Return the (x, y) coordinate for the center point of the cell that contains the specified text.  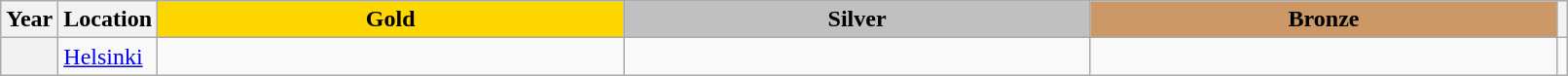
Helsinki (108, 57)
Gold (391, 19)
Bronze (1324, 19)
Silver (857, 19)
Year (29, 19)
Location (108, 19)
